From the cell containing the given text, extract its center point as (X, Y) coordinate. 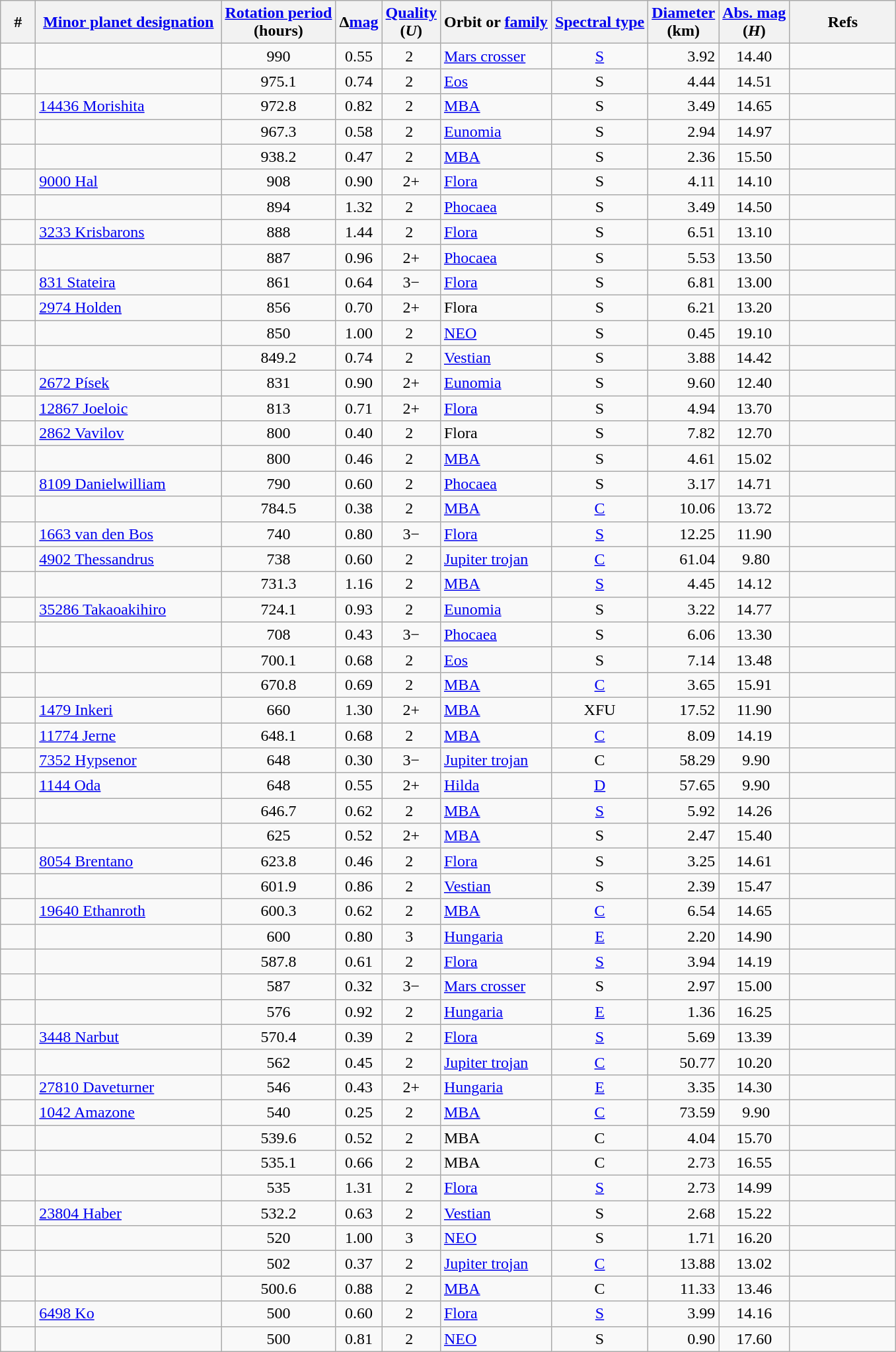
740 (279, 534)
600 (279, 936)
Rotation period(hours) (279, 22)
1.31 (359, 1188)
648.1 (279, 735)
1.36 (683, 1012)
0.30 (359, 761)
15.00 (755, 987)
14.97 (755, 131)
Spectral type (599, 22)
8109 Danielwilliam (128, 484)
0.61 (359, 961)
3.65 (683, 685)
10.20 (755, 1062)
17.60 (755, 1339)
4902 Thessandrus (128, 559)
670.8 (279, 685)
13.72 (755, 509)
16.25 (755, 1012)
3.35 (683, 1087)
Diameter(km) (683, 22)
4.04 (683, 1137)
831 (279, 383)
700.1 (279, 659)
13.10 (755, 232)
Quality(U) (411, 22)
11774 Jerne (128, 735)
0.63 (359, 1213)
27810 Daveturner (128, 1087)
6.51 (683, 232)
D (599, 786)
0.25 (359, 1112)
Refs (843, 22)
14.40 (755, 56)
8.09 (683, 735)
535 (279, 1188)
19.10 (755, 332)
938.2 (279, 157)
1.44 (359, 232)
17.52 (683, 710)
5.53 (683, 257)
14.99 (755, 1188)
1.32 (359, 207)
520 (279, 1238)
14.50 (755, 207)
972.8 (279, 106)
990 (279, 56)
3.88 (683, 358)
967.3 (279, 131)
5.69 (683, 1037)
14.30 (755, 1087)
1479 Inkeri (128, 710)
15.91 (755, 685)
12867 Joeloic (128, 408)
23804 Haber (128, 1213)
625 (279, 836)
57.65 (683, 786)
2.97 (683, 987)
2974 Holden (128, 307)
58.29 (683, 761)
12.40 (755, 383)
16.20 (755, 1238)
4.94 (683, 408)
6.21 (683, 307)
888 (279, 232)
0.93 (359, 609)
15.47 (755, 886)
15.70 (755, 1137)
600.3 (279, 911)
13.50 (755, 257)
14.90 (755, 936)
856 (279, 307)
7.82 (683, 433)
0.71 (359, 408)
3448 Narbut (128, 1037)
0.88 (359, 1289)
11.33 (683, 1289)
Hilda (496, 786)
61.04 (683, 559)
14.42 (755, 358)
0.40 (359, 433)
Minor planet designation (128, 22)
14.16 (755, 1314)
Δmag (359, 22)
15.22 (755, 1213)
12.70 (755, 433)
6498 Ko (128, 1314)
0.81 (359, 1339)
3233 Krisbarons (128, 232)
562 (279, 1062)
13.39 (755, 1037)
14.77 (755, 609)
0.37 (359, 1263)
850 (279, 332)
2.36 (683, 157)
50.77 (683, 1062)
0.66 (359, 1163)
13.88 (683, 1263)
738 (279, 559)
13.48 (755, 659)
601.9 (279, 886)
13.02 (755, 1263)
731.3 (279, 584)
13.30 (755, 634)
623.8 (279, 861)
14436 Morishita (128, 106)
4.44 (683, 81)
2.20 (683, 936)
6.81 (683, 282)
4.61 (683, 459)
15.50 (755, 157)
14.26 (755, 811)
3.94 (683, 961)
975.1 (279, 81)
16.55 (755, 1163)
708 (279, 634)
2.68 (683, 1213)
849.2 (279, 358)
2672 Písek (128, 383)
7.14 (683, 659)
2862 Vavilov (128, 433)
15.02 (755, 459)
790 (279, 484)
500.6 (279, 1289)
4.45 (683, 584)
784.5 (279, 509)
4.11 (683, 182)
9.60 (683, 383)
1144 Oda (128, 786)
646.7 (279, 811)
3.17 (683, 484)
0.38 (359, 509)
831 Stateira (128, 282)
10.06 (683, 509)
6.06 (683, 634)
3.99 (683, 1314)
3.25 (683, 861)
546 (279, 1087)
0.86 (359, 886)
0.47 (359, 157)
0.64 (359, 282)
12.25 (683, 534)
724.1 (279, 609)
2.94 (683, 131)
887 (279, 257)
540 (279, 1112)
587 (279, 987)
539.6 (279, 1137)
13.70 (755, 408)
0.96 (359, 257)
13.20 (755, 307)
XFU (599, 710)
0.39 (359, 1037)
587.8 (279, 961)
1.30 (359, 710)
0.92 (359, 1012)
813 (279, 408)
0.32 (359, 987)
13.46 (755, 1289)
14.71 (755, 484)
1042 Amazone (128, 1112)
Orbit or family (496, 22)
15.40 (755, 836)
532.2 (279, 1213)
14.51 (755, 81)
Abs. mag(H) (755, 22)
14.12 (755, 584)
3.92 (683, 56)
35286 Takaoakihiro (128, 609)
13.00 (755, 282)
0.58 (359, 131)
9.80 (755, 559)
2.47 (683, 836)
861 (279, 282)
14.10 (755, 182)
14.61 (755, 861)
73.59 (683, 1112)
1663 van den Bos (128, 534)
5.92 (683, 811)
8054 Brentano (128, 861)
908 (279, 182)
576 (279, 1012)
660 (279, 710)
3.22 (683, 609)
19640 Ethanroth (128, 911)
# (19, 22)
570.4 (279, 1037)
1.16 (359, 584)
0.69 (359, 685)
2.39 (683, 886)
502 (279, 1263)
535.1 (279, 1163)
6.54 (683, 911)
0.82 (359, 106)
7352 Hypsenor (128, 761)
9000 Hal (128, 182)
0.70 (359, 307)
894 (279, 207)
1.71 (683, 1238)
